Return [x, y] of the center of cell containing provided text 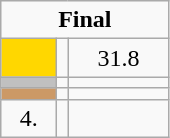
4. [29, 118]
Final [85, 20]
31.8 [118, 58]
